Find where the given text appears and provide that cell's center as [X, Y] coordinate. 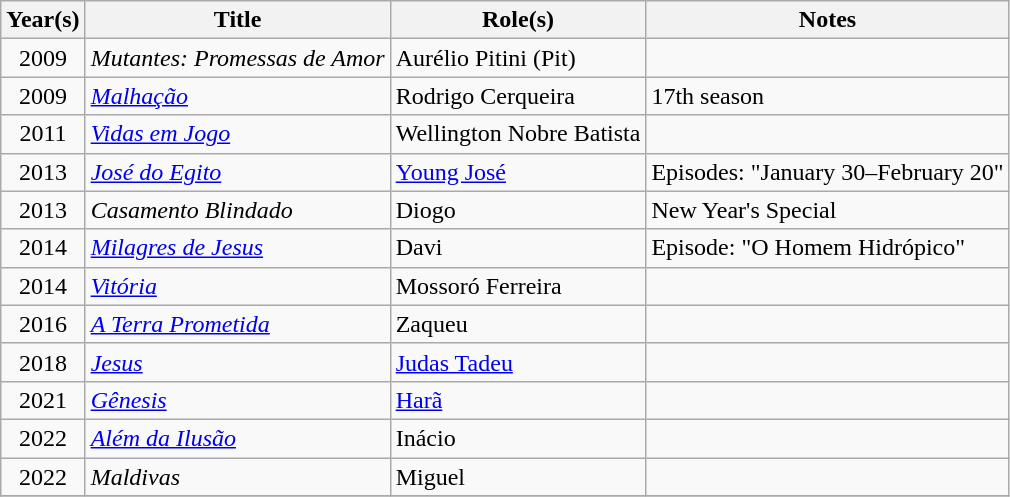
Jesus [238, 362]
Além da Ilusão [238, 438]
Rodrigo Cerqueira [518, 96]
Vitória [238, 286]
Vidas em Jogo [238, 134]
Miguel [518, 477]
17th season [828, 96]
Casamento Blindado [238, 210]
Harã [518, 400]
Milagres de Jesus [238, 248]
Inácio [518, 438]
2018 [43, 362]
2016 [43, 324]
Role(s) [518, 20]
Zaqueu [518, 324]
2011 [43, 134]
2021 [43, 400]
Gênesis [238, 400]
Young José [518, 172]
A Terra Prometida [238, 324]
Mossoró Ferreira [518, 286]
Aurélio Pitini (Pit) [518, 58]
New Year's Special [828, 210]
Notes [828, 20]
Mutantes: Promessas de Amor [238, 58]
José do Egito [238, 172]
Title [238, 20]
Year(s) [43, 20]
Wellington Nobre Batista [518, 134]
Episode: "O Homem Hidrópico" [828, 248]
Maldivas [238, 477]
Episodes: "January 30–February 20" [828, 172]
Malhação [238, 96]
Diogo [518, 210]
Judas Tadeu [518, 362]
Davi [518, 248]
